Locate the cell with the specified text and output its [X, Y] center coordinate. 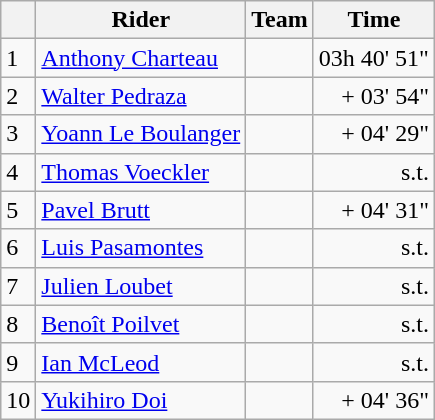
Yukihiro Doi [141, 400]
Yoann Le Boulanger [141, 134]
1 [18, 58]
+ 04' 36" [374, 400]
+ 04' 29" [374, 134]
5 [18, 210]
Rider [141, 20]
8 [18, 324]
Walter Pedraza [141, 96]
Benoît Poilvet [141, 324]
10 [18, 400]
Thomas Voeckler [141, 172]
Anthony Charteau [141, 58]
3 [18, 134]
9 [18, 362]
+ 03' 54" [374, 96]
Julien Loubet [141, 286]
6 [18, 248]
Luis Pasamontes [141, 248]
+ 04' 31" [374, 210]
7 [18, 286]
Time [374, 20]
2 [18, 96]
Ian McLeod [141, 362]
4 [18, 172]
Team [280, 20]
03h 40' 51" [374, 58]
Pavel Brutt [141, 210]
